Return [x, y] of the center of cell containing provided text 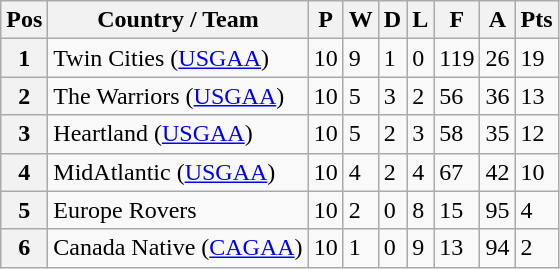
F [457, 20]
Pos [24, 20]
Twin Cities (USGAA) [178, 58]
Country / Team [178, 20]
67 [457, 172]
MidAtlantic (USGAA) [178, 172]
D [392, 20]
35 [498, 134]
The Warriors (USGAA) [178, 96]
6 [24, 248]
Pts [536, 20]
95 [498, 210]
W [360, 20]
12 [536, 134]
A [498, 20]
8 [420, 210]
Heartland (USGAA) [178, 134]
42 [498, 172]
L [420, 20]
Canada Native (CAGAA) [178, 248]
19 [536, 58]
P [326, 20]
Europe Rovers [178, 210]
36 [498, 96]
26 [498, 58]
56 [457, 96]
94 [498, 248]
119 [457, 58]
58 [457, 134]
15 [457, 210]
